Scan for the cell matching the given text and deliver its [X, Y] coordinate at center. 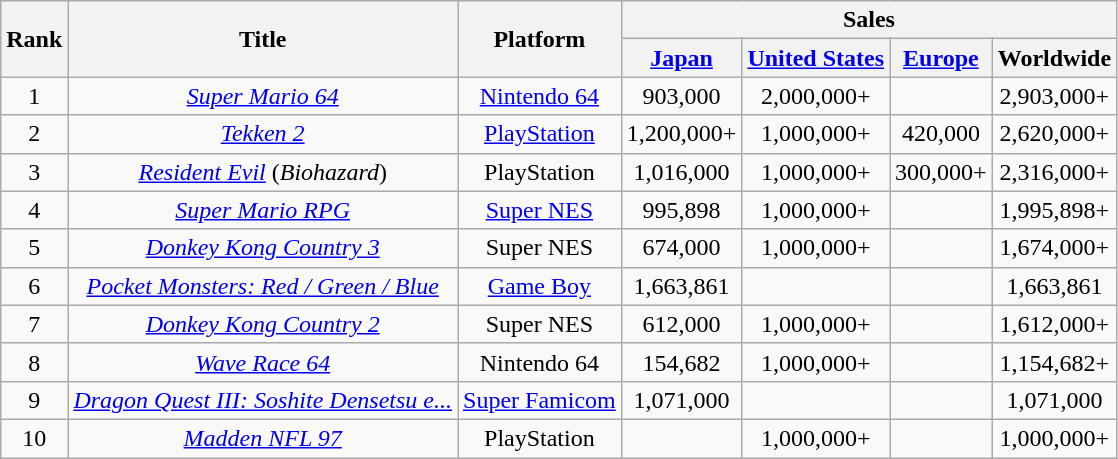
Donkey Kong Country 3 [263, 248]
6 [34, 286]
Game Boy [540, 286]
Super Famicom [540, 400]
1,612,000+ [1054, 324]
995,898 [682, 210]
Resident Evil (Biohazard) [263, 172]
2,903,000+ [1054, 96]
Madden NFL 97 [263, 438]
Europe [942, 58]
3 [34, 172]
1,154,682+ [1054, 362]
1,995,898+ [1054, 210]
Rank [34, 39]
Title [263, 39]
Super Mario 64 [263, 96]
8 [34, 362]
United States [816, 58]
2 [34, 134]
7 [34, 324]
Wave Race 64 [263, 362]
2,316,000+ [1054, 172]
Donkey Kong Country 2 [263, 324]
1 [34, 96]
Dragon Quest III: Soshite Densetsu e... [263, 400]
154,682 [682, 362]
Super Mario RPG [263, 210]
1,200,000+ [682, 134]
Sales [868, 20]
2,000,000+ [816, 96]
5 [34, 248]
674,000 [682, 248]
Platform [540, 39]
9 [34, 400]
4 [34, 210]
Worldwide [1054, 58]
Japan [682, 58]
Pocket Monsters: Red / Green / Blue [263, 286]
420,000 [942, 134]
1,016,000 [682, 172]
Tekken 2 [263, 134]
612,000 [682, 324]
10 [34, 438]
300,000+ [942, 172]
903,000 [682, 96]
2,620,000+ [1054, 134]
1,674,000+ [1054, 248]
